Return the (X, Y) coordinate for the center point of the cell that contains the specified text.  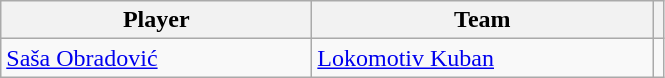
Saša Obradović (156, 58)
Player (156, 20)
Team (482, 20)
Lokomotiv Kuban (482, 58)
